From the cell containing the given text, extract its center point as [x, y] coordinate. 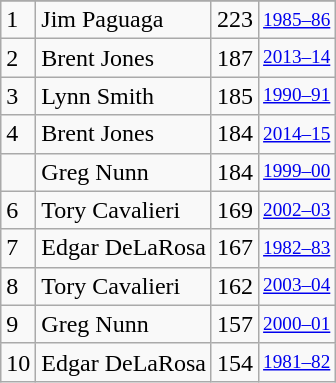
9 [18, 324]
1981–82 [297, 362]
Jim Paguaga [124, 20]
4 [18, 134]
3 [18, 96]
187 [234, 58]
Lynn Smith [124, 96]
10 [18, 362]
169 [234, 210]
2013–14 [297, 58]
8 [18, 286]
7 [18, 248]
185 [234, 96]
6 [18, 210]
154 [234, 362]
223 [234, 20]
157 [234, 324]
2000–01 [297, 324]
1999–00 [297, 172]
1982–83 [297, 248]
167 [234, 248]
2 [18, 58]
1985–86 [297, 20]
2002–03 [297, 210]
1 [18, 20]
1990–91 [297, 96]
2003–04 [297, 286]
2014–15 [297, 134]
162 [234, 286]
